Provide the [X, Y] coordinate of the cell's center where the given text is located.  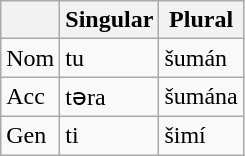
Gen [30, 135]
Nom [30, 58]
šimí [201, 135]
Singular [110, 20]
təra [110, 97]
Plural [201, 20]
ti [110, 135]
šumán [201, 58]
Acc [30, 97]
tu [110, 58]
šumána [201, 97]
